Pinpoint the cell where the given text exists, returning its [x, y] midpoint coordinate. 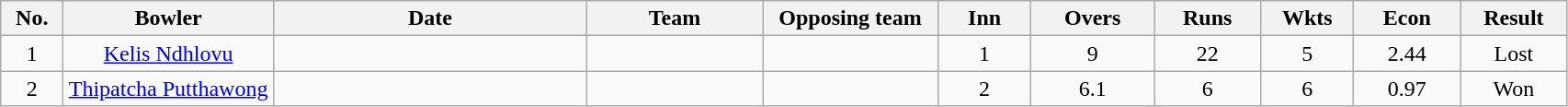
Inn [985, 18]
0.97 [1407, 89]
Won [1514, 89]
Opposing team [851, 18]
No. [32, 18]
Result [1514, 18]
Wkts [1307, 18]
Thipatcha Putthawong [169, 89]
6.1 [1093, 89]
Lost [1514, 53]
Overs [1093, 18]
22 [1208, 53]
Runs [1208, 18]
Kelis Ndhlovu [169, 53]
Econ [1407, 18]
Bowler [169, 18]
2.44 [1407, 53]
9 [1093, 53]
Date [430, 18]
5 [1307, 53]
Team [675, 18]
